Locate the cell with the specified text and output its (x, y) center coordinate. 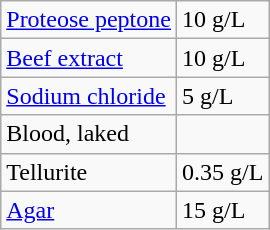
Blood, laked (89, 134)
15 g/L (222, 210)
Agar (89, 210)
Proteose peptone (89, 20)
0.35 g/L (222, 172)
5 g/L (222, 96)
Beef extract (89, 58)
Sodium chloride (89, 96)
Tellurite (89, 172)
